Scan for the cell matching the given text and deliver its [x, y] coordinate at center. 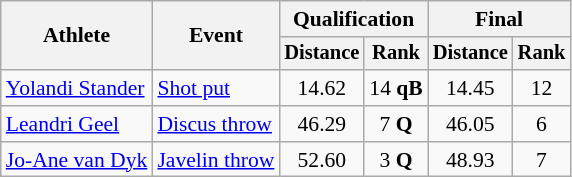
Final [499, 19]
46.29 [322, 124]
Athlete [77, 36]
12 [542, 88]
14.45 [470, 88]
14.62 [322, 88]
7 Q [396, 124]
Leandri Geel [77, 124]
Qualification [353, 19]
46.05 [470, 124]
14 qB [396, 88]
Discus throw [216, 124]
Shot put [216, 88]
6 [542, 124]
Yolandi Stander [77, 88]
Event [216, 36]
